Provide the [X, Y] coordinate of the cell's center where the given text is located.  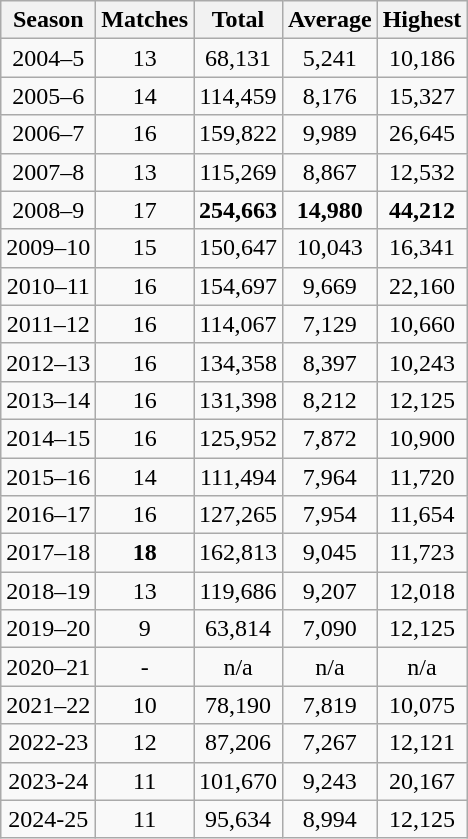
115,269 [238, 172]
119,686 [238, 591]
127,265 [238, 515]
10,900 [422, 438]
87,206 [238, 743]
- [145, 667]
2013–14 [48, 400]
78,190 [238, 705]
22,160 [422, 286]
10,043 [330, 248]
15,327 [422, 96]
8,212 [330, 400]
11,723 [422, 553]
11,654 [422, 515]
10,186 [422, 58]
17 [145, 210]
7,964 [330, 477]
2014–15 [48, 438]
2015–16 [48, 477]
18 [145, 553]
2019–20 [48, 629]
20,167 [422, 781]
154,697 [238, 286]
2018–19 [48, 591]
7,090 [330, 629]
134,358 [238, 362]
12,532 [422, 172]
Matches [145, 20]
7,129 [330, 324]
150,647 [238, 248]
7,819 [330, 705]
12 [145, 743]
2008–9 [48, 210]
68,131 [238, 58]
7,267 [330, 743]
95,634 [238, 819]
44,212 [422, 210]
Average [330, 20]
162,813 [238, 553]
10,075 [422, 705]
15 [145, 248]
9,989 [330, 134]
8,867 [330, 172]
10,660 [422, 324]
2024-25 [48, 819]
2004–5 [48, 58]
14,980 [330, 210]
2020–21 [48, 667]
63,814 [238, 629]
12,121 [422, 743]
101,670 [238, 781]
10 [145, 705]
114,067 [238, 324]
125,952 [238, 438]
2007–8 [48, 172]
8,994 [330, 819]
Highest [422, 20]
254,663 [238, 210]
2005–6 [48, 96]
9,207 [330, 591]
2012–13 [48, 362]
9,669 [330, 286]
2009–10 [48, 248]
Season [48, 20]
12,018 [422, 591]
Total [238, 20]
2021–22 [48, 705]
9,243 [330, 781]
7,954 [330, 515]
2010–11 [48, 286]
131,398 [238, 400]
2011–12 [48, 324]
114,459 [238, 96]
16,341 [422, 248]
111,494 [238, 477]
2006–7 [48, 134]
9 [145, 629]
7,872 [330, 438]
8,176 [330, 96]
159,822 [238, 134]
2023-24 [48, 781]
11,720 [422, 477]
2022-23 [48, 743]
5,241 [330, 58]
2017–18 [48, 553]
9,045 [330, 553]
26,645 [422, 134]
2016–17 [48, 515]
10,243 [422, 362]
8,397 [330, 362]
